Determine the (X, Y) coordinate at the center of the cell enclosing the given text.  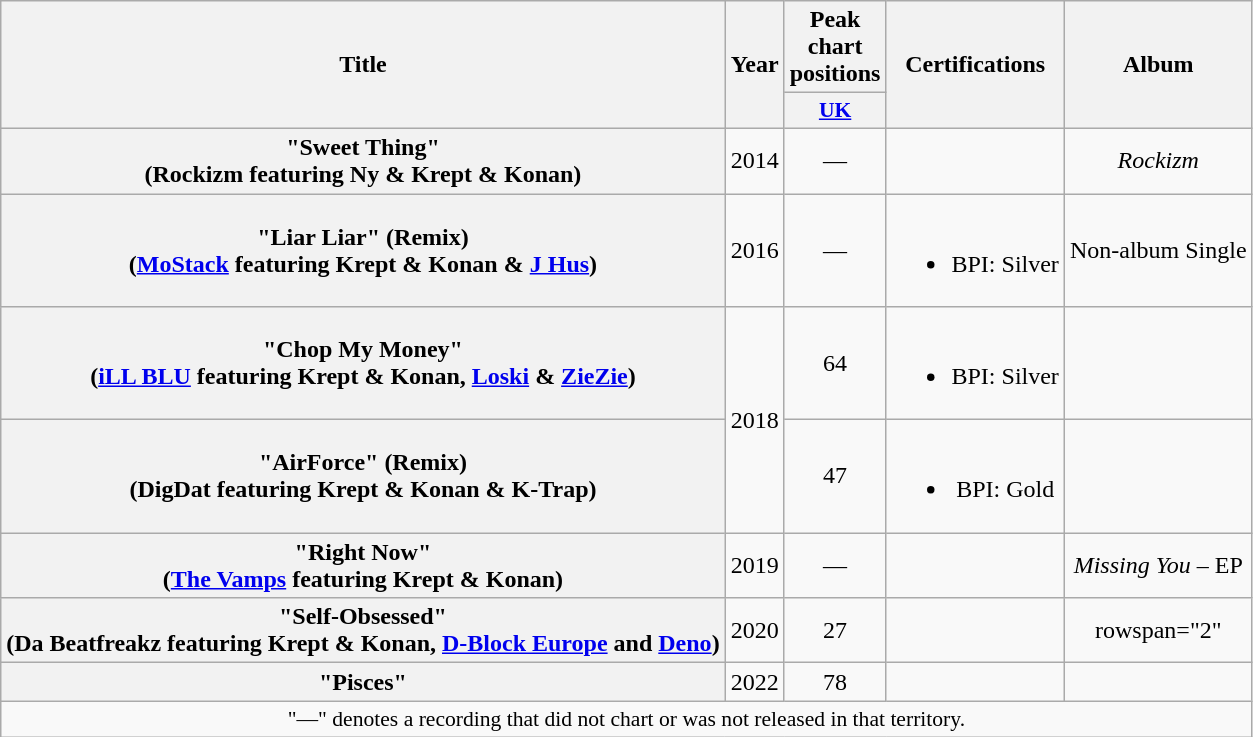
"Self-Obsessed"(Da Beatfreakz featuring Krept & Konan, D-Block Europe and Deno) (363, 630)
2014 (754, 160)
Missing You – EP (1158, 566)
Certifications (975, 65)
Non-album Single (1158, 250)
Title (363, 65)
"Pisces" (363, 682)
"Chop My Money"(iLL BLU featuring Krept & Konan, Loski & ZieZie) (363, 364)
Peak chart positions (835, 47)
2018 (754, 420)
UK (835, 111)
2020 (754, 630)
rowspan="2" (1158, 630)
BPI: Gold (975, 476)
2016 (754, 250)
"Sweet Thing"(Rockizm featuring Ny & Krept & Konan) (363, 160)
47 (835, 476)
"—" denotes a recording that did not chart or was not released in that territory. (626, 719)
"Right Now"(The Vamps featuring Krept & Konan) (363, 566)
"AirForce" (Remix)(DigDat featuring Krept & Konan & K-Trap) (363, 476)
78 (835, 682)
2019 (754, 566)
"Liar Liar" (Remix)(MoStack featuring Krept & Konan & J Hus) (363, 250)
Rockizm (1158, 160)
27 (835, 630)
2022 (754, 682)
Album (1158, 65)
64 (835, 364)
Year (754, 65)
